Extract the [x, y] coordinate from the center of the cell holding the provided text.  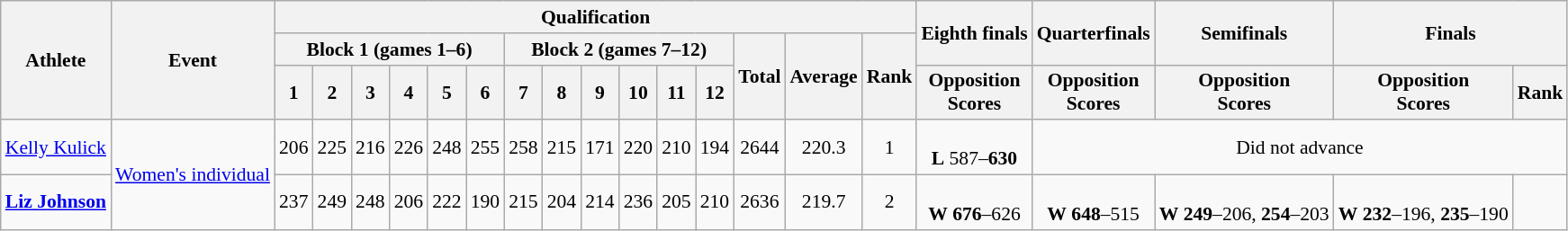
Semifinals [1244, 32]
Kelly Kulick [56, 147]
205 [677, 203]
10 [639, 92]
Event [193, 60]
4 [409, 92]
222 [446, 203]
3 [371, 92]
2636 [760, 203]
Block 2 (games 7–12) [619, 49]
L 587–630 [974, 147]
194 [715, 147]
9 [599, 92]
11 [677, 92]
204 [562, 203]
Quarterfinals [1094, 32]
225 [333, 147]
2644 [760, 147]
W 249–206, 254–203 [1244, 203]
216 [371, 147]
Total [760, 77]
Finals [1451, 32]
237 [293, 203]
W 648–515 [1094, 203]
8 [562, 92]
5 [446, 92]
220.3 [825, 147]
249 [333, 203]
Eighth finals [974, 32]
6 [486, 92]
255 [486, 147]
Block 1 (games 1–6) [389, 49]
226 [409, 147]
220 [639, 147]
Average [825, 77]
Women's individual [193, 175]
7 [524, 92]
Liz Johnson [56, 203]
236 [639, 203]
258 [524, 147]
171 [599, 147]
Athlete [56, 60]
12 [715, 92]
214 [599, 203]
Did not advance [1300, 147]
219.7 [825, 203]
Qualification [596, 17]
W 232–196, 235–190 [1424, 203]
W 676–626 [974, 203]
190 [486, 203]
